Provide the (x, y) coordinate of the cell's center where the given text is located.  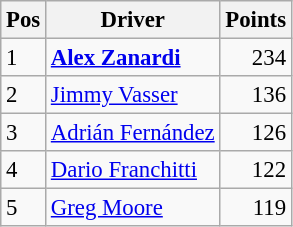
Alex Zanardi (133, 58)
Driver (133, 20)
Jimmy Vasser (133, 95)
5 (24, 208)
2 (24, 95)
Adrián Fernández (133, 133)
Pos (24, 20)
Dario Franchitti (133, 170)
3 (24, 133)
Greg Moore (133, 208)
Points (256, 20)
4 (24, 170)
136 (256, 95)
126 (256, 133)
119 (256, 208)
1 (24, 58)
122 (256, 170)
234 (256, 58)
